From the cell containing the given text, extract its center point as (x, y) coordinate. 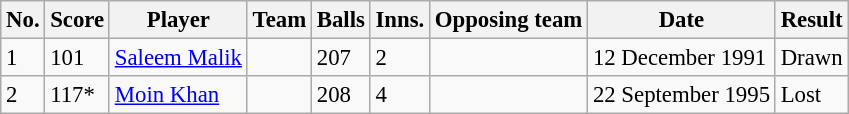
117* (78, 95)
Moin Khan (178, 95)
207 (340, 58)
Date (682, 20)
1 (23, 58)
Score (78, 20)
Result (812, 20)
Drawn (812, 58)
Team (279, 20)
No. (23, 20)
Lost (812, 95)
Balls (340, 20)
Player (178, 20)
Inns. (400, 20)
4 (400, 95)
208 (340, 95)
Opposing team (509, 20)
22 September 1995 (682, 95)
Saleem Malik (178, 58)
12 December 1991 (682, 58)
101 (78, 58)
